Identify which cell holds the provided text, then report its [x, y] central coordinate. 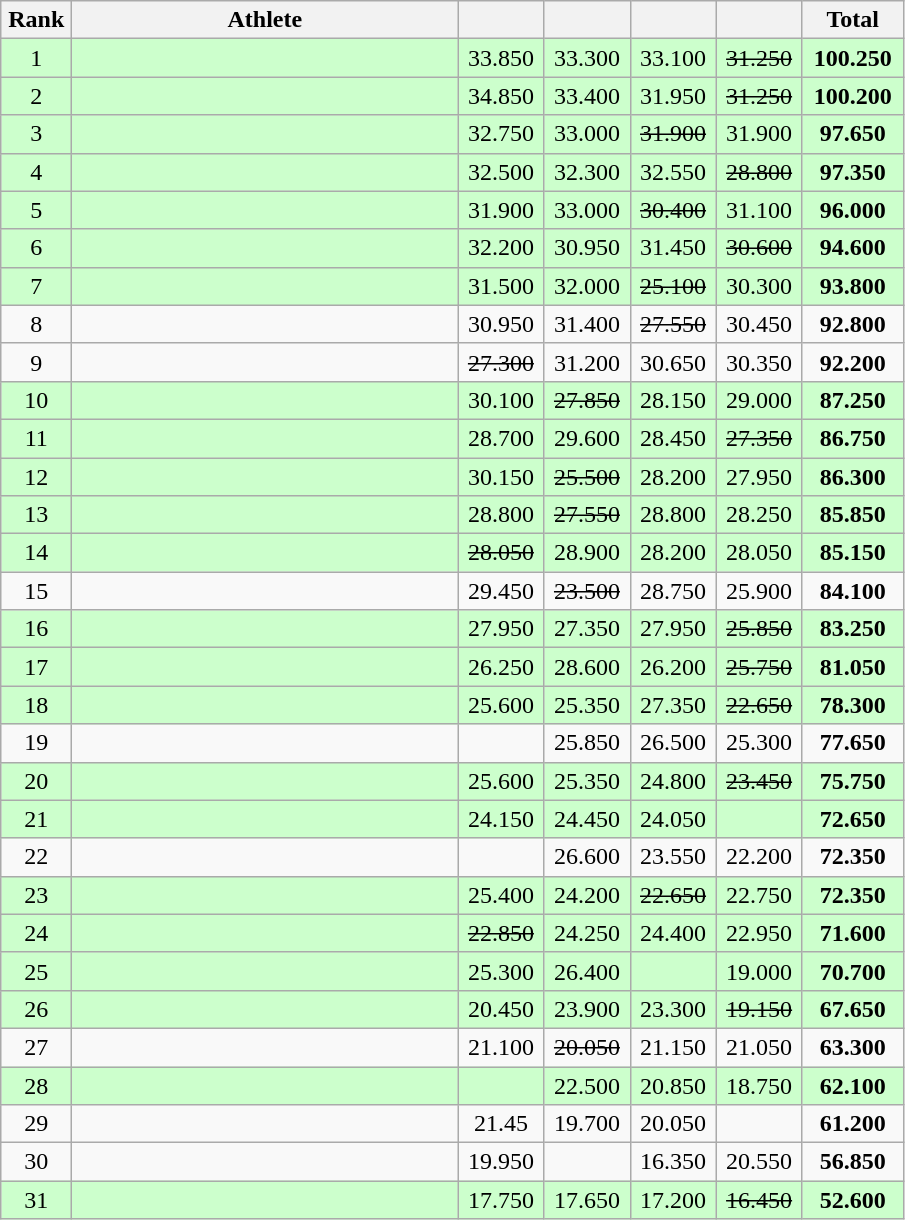
30.650 [673, 362]
34.850 [501, 96]
25.900 [759, 591]
17.200 [673, 1200]
24 [36, 933]
33.100 [673, 58]
26.250 [501, 667]
25 [36, 971]
24.050 [673, 819]
20.850 [673, 1085]
70.700 [852, 971]
24.800 [673, 781]
20 [36, 781]
24.450 [587, 819]
31.950 [673, 96]
28.150 [673, 400]
31.500 [501, 286]
92.800 [852, 324]
29.000 [759, 400]
31.400 [587, 324]
77.650 [852, 743]
24.150 [501, 819]
32.000 [587, 286]
17.750 [501, 1200]
28.900 [587, 553]
33.850 [501, 58]
30.600 [759, 248]
97.650 [852, 134]
28.250 [759, 515]
21.050 [759, 1047]
27.300 [501, 362]
86.750 [852, 438]
62.100 [852, 1085]
22 [36, 857]
32.750 [501, 134]
26.200 [673, 667]
67.650 [852, 1009]
25.400 [501, 895]
27.850 [587, 400]
9 [36, 362]
32.300 [587, 172]
28.450 [673, 438]
33.300 [587, 58]
1 [36, 58]
17 [36, 667]
26 [36, 1009]
24.400 [673, 933]
100.250 [852, 58]
19 [36, 743]
Athlete [265, 20]
13 [36, 515]
22.500 [587, 1085]
87.250 [852, 400]
30.100 [501, 400]
29.600 [587, 438]
81.050 [852, 667]
33.400 [587, 96]
Total [852, 20]
2 [36, 96]
3 [36, 134]
18.750 [759, 1085]
19.150 [759, 1009]
26.600 [587, 857]
25.500 [587, 477]
25.750 [759, 667]
29 [36, 1124]
71.600 [852, 933]
10 [36, 400]
25.100 [673, 286]
28.700 [501, 438]
61.200 [852, 1124]
23.300 [673, 1009]
30.150 [501, 477]
14 [36, 553]
19.950 [501, 1162]
94.600 [852, 248]
92.200 [852, 362]
20.550 [759, 1162]
31 [36, 1200]
97.350 [852, 172]
78.300 [852, 705]
19.000 [759, 971]
7 [36, 286]
28.750 [673, 591]
26.400 [587, 971]
100.200 [852, 96]
27 [36, 1047]
29.450 [501, 591]
86.300 [852, 477]
32.550 [673, 172]
21 [36, 819]
20.450 [501, 1009]
30.350 [759, 362]
28 [36, 1085]
8 [36, 324]
72.650 [852, 819]
31.100 [759, 210]
23 [36, 895]
32.200 [501, 248]
93.800 [852, 286]
21.45 [501, 1124]
23.450 [759, 781]
19.700 [587, 1124]
5 [36, 210]
24.250 [587, 933]
32.500 [501, 172]
21.100 [501, 1047]
22.950 [759, 933]
16.450 [759, 1200]
18 [36, 705]
63.300 [852, 1047]
30.300 [759, 286]
22.750 [759, 895]
30 [36, 1162]
30.450 [759, 324]
16 [36, 629]
4 [36, 172]
31.200 [587, 362]
85.850 [852, 515]
52.600 [852, 1200]
96.000 [852, 210]
26.500 [673, 743]
15 [36, 591]
11 [36, 438]
75.750 [852, 781]
17.650 [587, 1200]
31.450 [673, 248]
Rank [36, 20]
24.200 [587, 895]
56.850 [852, 1162]
22.850 [501, 933]
83.250 [852, 629]
23.500 [587, 591]
85.150 [852, 553]
22.200 [759, 857]
12 [36, 477]
16.350 [673, 1162]
23.900 [587, 1009]
23.550 [673, 857]
21.150 [673, 1047]
28.600 [587, 667]
30.400 [673, 210]
6 [36, 248]
84.100 [852, 591]
